Scan for the cell matching the given text and deliver its (X, Y) coordinate at center. 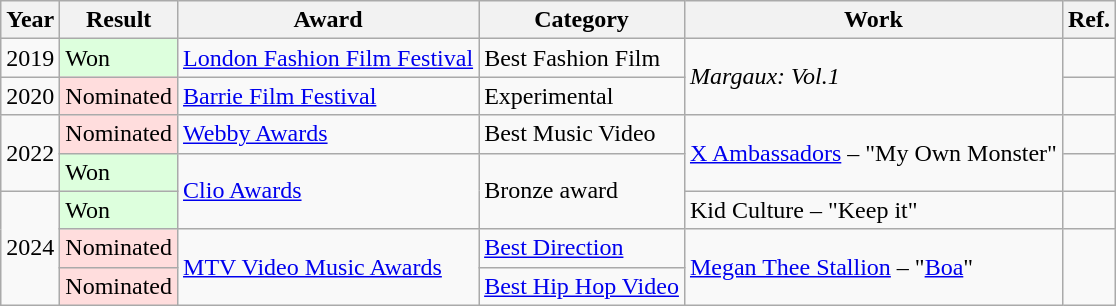
2022 (30, 153)
Ref. (1088, 20)
Best Music Video (582, 134)
Category (582, 20)
Result (119, 20)
Award (328, 20)
Year (30, 20)
Best Direction (582, 248)
Bronze award (582, 191)
Barrie Film Festival (328, 96)
2024 (30, 248)
2019 (30, 58)
Best Hip Hop Video (582, 286)
Best Fashion Film (582, 58)
X Ambassadors – "My Own Monster" (873, 153)
MTV Video Music Awards (328, 267)
Experimental (582, 96)
Webby Awards (328, 134)
London Fashion Film Festival (328, 58)
Margaux: Vol.1 (873, 77)
2020 (30, 96)
Kid Culture – "Keep it" (873, 210)
Clio Awards (328, 191)
Work (873, 20)
Megan Thee Stallion – "Boa" (873, 267)
